Detect which cell encompasses the target text, then output its [x, y] center coordinate. 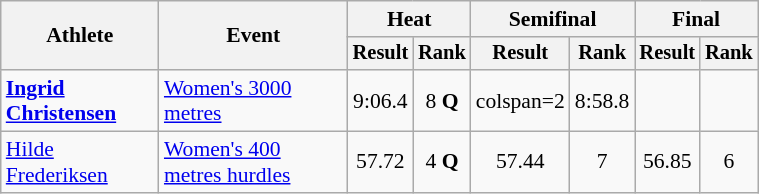
8 Q [442, 100]
8:58.8 [602, 100]
7 [602, 162]
56.85 [667, 162]
4 Q [442, 162]
Semifinal [553, 19]
Women's 3000 metres [254, 100]
57.44 [520, 162]
Athlete [80, 36]
colspan=2 [520, 100]
9:06.4 [381, 100]
Hilde Frederiksen [80, 162]
57.72 [381, 162]
6 [729, 162]
Final [696, 19]
Women's 400 metres hurdles [254, 162]
Heat [410, 19]
Event [254, 36]
Ingrid Christensen [80, 100]
